Identify which cell holds the provided text, then report its [X, Y] central coordinate. 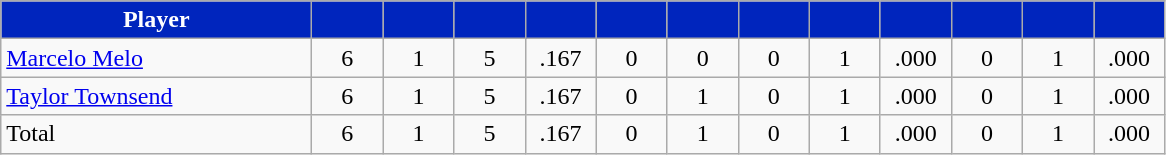
Player [156, 20]
Total [156, 134]
Taylor Townsend [156, 96]
Marcelo Melo [156, 58]
